Detect which cell encompasses the target text, then output its [X, Y] center coordinate. 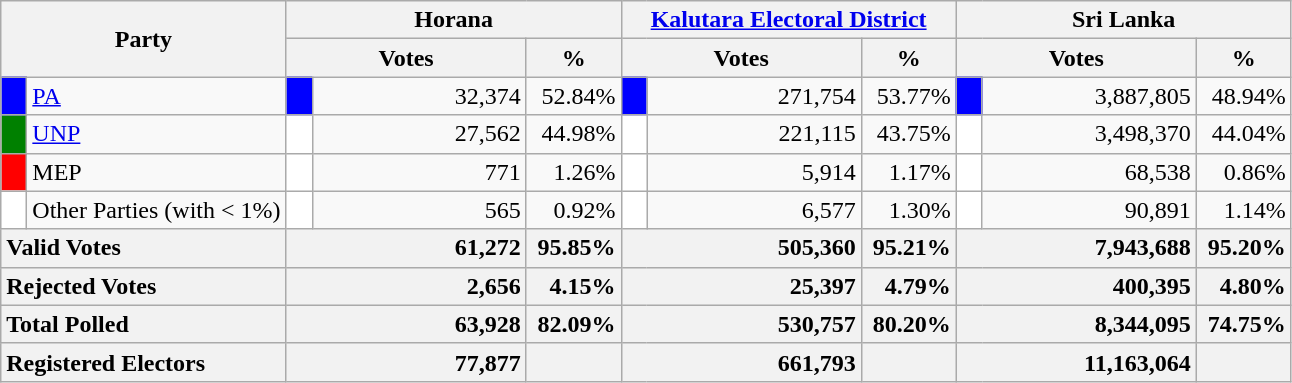
90,891 [1089, 210]
Rejected Votes [144, 286]
7,943,688 [1076, 248]
74.75% [1244, 324]
Other Parties (with < 1%) [156, 210]
UNP [156, 134]
271,754 [754, 96]
Party [144, 39]
3,498,370 [1089, 134]
25,397 [741, 286]
52.84% [574, 96]
Kalutara Electoral District [788, 20]
27,562 [419, 134]
0.92% [574, 210]
48.94% [1244, 96]
Valid Votes [144, 248]
4.80% [1244, 286]
661,793 [741, 362]
221,115 [754, 134]
400,395 [1076, 286]
8,344,095 [1076, 324]
4.15% [574, 286]
53.77% [908, 96]
PA [156, 96]
95.21% [908, 248]
44.04% [1244, 134]
80.20% [908, 324]
82.09% [574, 324]
565 [419, 210]
61,272 [406, 248]
5,914 [754, 172]
68,538 [1089, 172]
530,757 [741, 324]
Sri Lanka [1124, 20]
6,577 [754, 210]
95.85% [574, 248]
44.98% [574, 134]
0.86% [1244, 172]
1.30% [908, 210]
MEP [156, 172]
Registered Electors [144, 362]
505,360 [741, 248]
1.14% [1244, 210]
11,163,064 [1076, 362]
3,887,805 [1089, 96]
771 [419, 172]
1.26% [574, 172]
43.75% [908, 134]
95.20% [1244, 248]
32,374 [419, 96]
4.79% [908, 286]
2,656 [406, 286]
Horana [454, 20]
77,877 [406, 362]
Total Polled [144, 324]
63,928 [406, 324]
1.17% [908, 172]
